Scan for the cell matching the given text and deliver its (X, Y) coordinate at center. 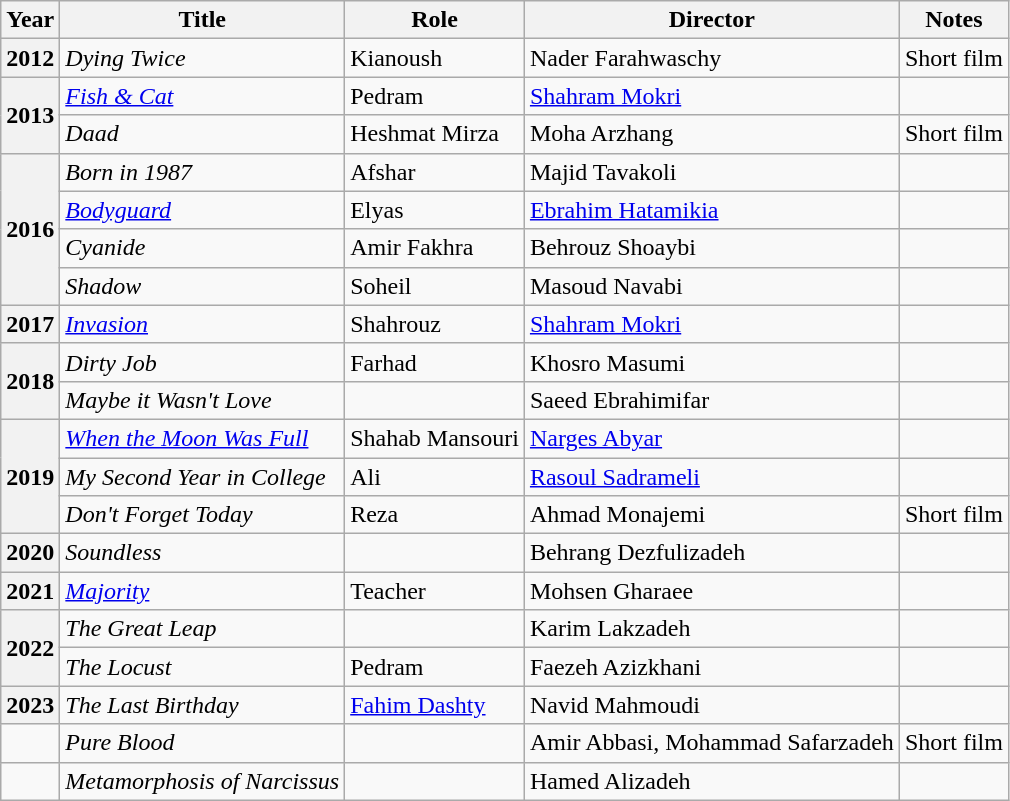
Farhad (435, 362)
Shahab Mansouri (435, 438)
When the Moon Was Full (202, 438)
Amir Fakhra (435, 248)
Moha Arzhang (712, 134)
2017 (30, 324)
Amir Abbasi, Mohammad Safarzadeh (712, 743)
Kianoush (435, 58)
Behrang Dezfulizadeh (712, 553)
Shadow (202, 286)
2016 (30, 229)
Don't Forget Today (202, 515)
2019 (30, 476)
Elyas (435, 210)
Nader Farahwaschy (712, 58)
Maybe it Wasn't Love (202, 400)
Soheil (435, 286)
2023 (30, 705)
2021 (30, 591)
Heshmat Mirza (435, 134)
Fahim Dashty (435, 705)
Ebrahim Hatamikia (712, 210)
Notes (954, 20)
Born in 1987 (202, 172)
The Locust (202, 667)
The Last Birthday (202, 705)
Dying Twice (202, 58)
Role (435, 20)
Behrouz Shoaybi (712, 248)
Mohsen Gharaee (712, 591)
My Second Year in College (202, 477)
Ahmad Monajemi (712, 515)
Soundless (202, 553)
Director (712, 20)
Teacher (435, 591)
Pure Blood (202, 743)
Ali (435, 477)
Metamorphosis of Narcissus (202, 781)
2020 (30, 553)
2022 (30, 648)
Fish & Cat (202, 96)
Majority (202, 591)
Afshar (435, 172)
Saeed Ebrahimifar (712, 400)
Navid Mahmoudi (712, 705)
Rasoul Sadrameli (712, 477)
Majid Tavakoli (712, 172)
The Great Leap (202, 629)
Faezeh Azizkhani (712, 667)
Daad (202, 134)
2012 (30, 58)
Hamed Alizadeh (712, 781)
Narges Abyar (712, 438)
Year (30, 20)
Dirty Job (202, 362)
Masoud Navabi (712, 286)
2013 (30, 115)
Invasion (202, 324)
Bodyguard (202, 210)
Khosro Masumi (712, 362)
Title (202, 20)
Shahrouz (435, 324)
Cyanide (202, 248)
2018 (30, 381)
Karim Lakzadeh (712, 629)
Reza (435, 515)
